Find where the given text appears and provide that cell's center as (x, y) coordinate. 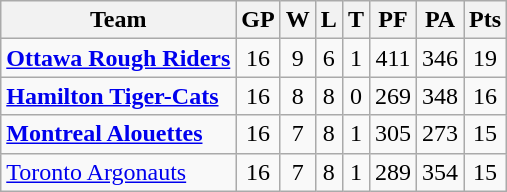
269 (392, 96)
L (328, 20)
0 (356, 96)
19 (486, 58)
273 (440, 134)
W (298, 20)
305 (392, 134)
Toronto Argonauts (118, 172)
Team (118, 20)
PF (392, 20)
411 (392, 58)
Pts (486, 20)
PA (440, 20)
T (356, 20)
348 (440, 96)
GP (258, 20)
Hamilton Tiger-Cats (118, 96)
289 (392, 172)
354 (440, 172)
9 (298, 58)
Ottawa Rough Riders (118, 58)
6 (328, 58)
346 (440, 58)
Montreal Alouettes (118, 134)
